Scan for the cell matching the given text and deliver its (x, y) coordinate at center. 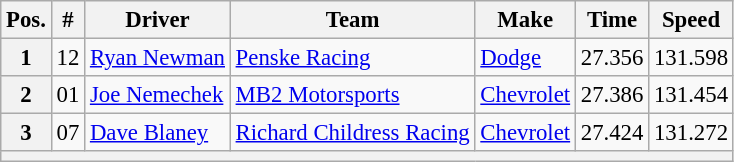
01 (68, 95)
# (68, 20)
3 (26, 133)
1 (26, 58)
Dodge (525, 58)
07 (68, 133)
Joe Nemechek (158, 95)
2 (26, 95)
12 (68, 58)
Penske Racing (352, 58)
27.424 (612, 133)
Team (352, 20)
Make (525, 20)
Richard Childress Racing (352, 133)
Speed (692, 20)
27.386 (612, 95)
Ryan Newman (158, 58)
Time (612, 20)
MB2 Motorsports (352, 95)
27.356 (612, 58)
131.598 (692, 58)
131.272 (692, 133)
Dave Blaney (158, 133)
Pos. (26, 20)
131.454 (692, 95)
Driver (158, 20)
